Return the [x, y] coordinate for the center point of the cell that contains the specified text.  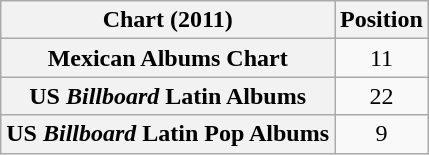
9 [382, 134]
Position [382, 20]
Chart (2011) [168, 20]
Mexican Albums Chart [168, 58]
11 [382, 58]
US Billboard Latin Pop Albums [168, 134]
US Billboard Latin Albums [168, 96]
22 [382, 96]
